Locate the cell with the specified text and output its [x, y] center coordinate. 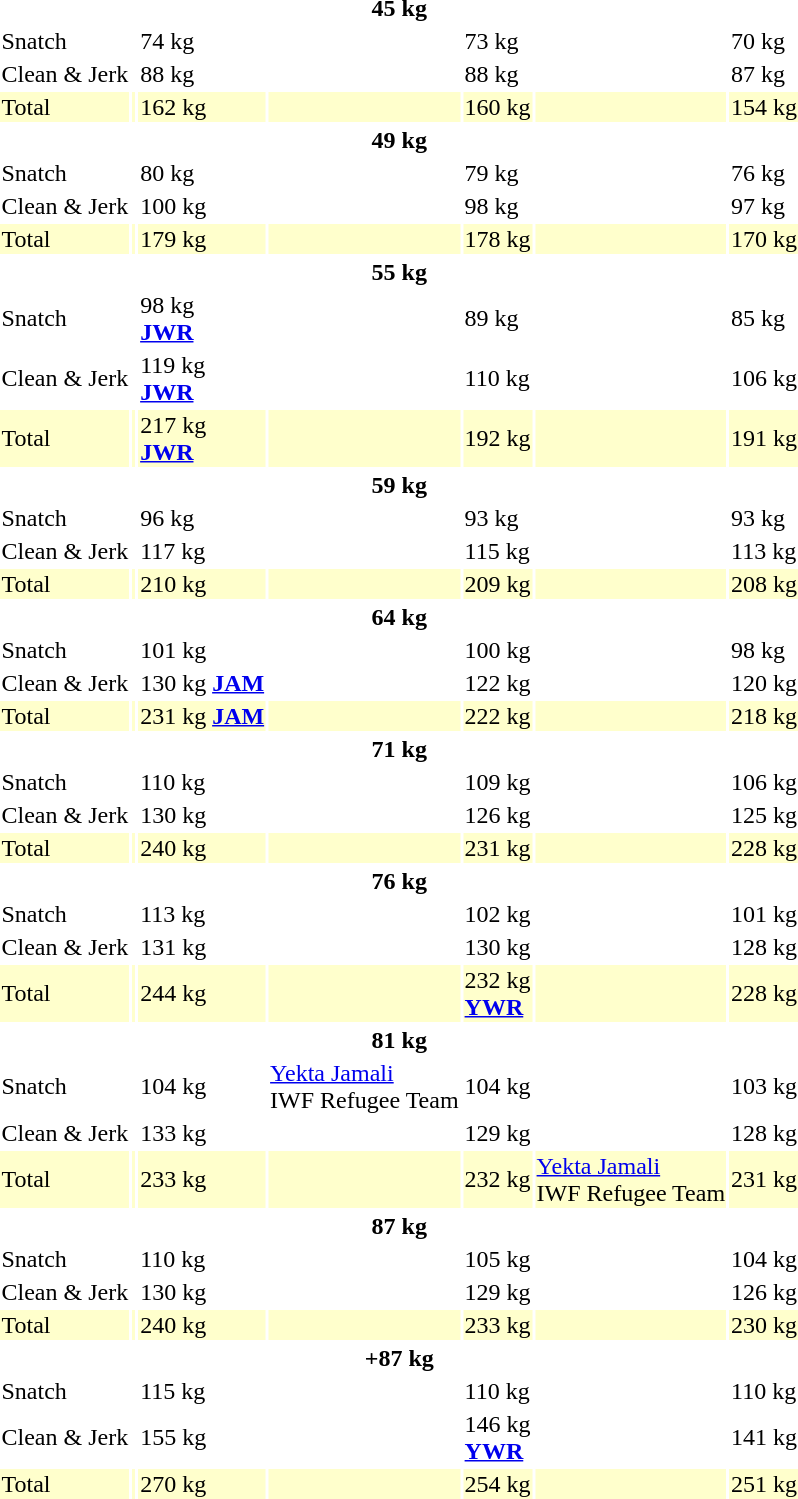
117 kg [202, 551]
222 kg [498, 716]
270 kg [202, 1484]
244 kg [202, 994]
232 kg [498, 1180]
231 kg JAM [202, 716]
209 kg [498, 584]
155 kg [202, 1438]
105 kg [498, 1259]
160 kg [498, 107]
179 kg [202, 239]
254 kg [498, 1484]
122 kg [498, 683]
113 kg [202, 914]
217 kgJWR [202, 438]
96 kg [202, 518]
98 kg [498, 206]
89 kg [498, 318]
210 kg [202, 584]
162 kg [202, 107]
74 kg [202, 41]
232 kgYWR [498, 994]
98 kgJWR [202, 318]
130 kg JAM [202, 683]
102 kg [498, 914]
93 kg [498, 518]
133 kg [202, 1133]
80 kg [202, 173]
126 kg [498, 815]
73 kg [498, 41]
178 kg [498, 239]
109 kg [498, 782]
101 kg [202, 650]
146 kgYWR [498, 1438]
192 kg [498, 438]
131 kg [202, 947]
119 kgJWR [202, 378]
79 kg [498, 173]
231 kg [498, 848]
